Search for the cell housing the specified text and yield its (x, y) center coordinate. 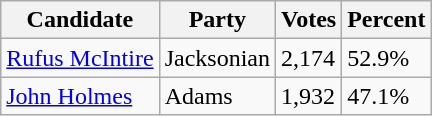
Votes (308, 20)
Candidate (80, 20)
Jacksonian (217, 58)
Adams (217, 96)
1,932 (308, 96)
Rufus McIntire (80, 58)
John Holmes (80, 96)
52.9% (386, 58)
47.1% (386, 96)
Party (217, 20)
Percent (386, 20)
2,174 (308, 58)
